Return the [X, Y] coordinate for the center point of the cell that contains the specified text.  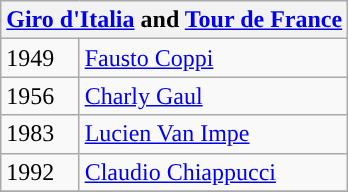
1956 [40, 96]
1992 [40, 172]
Giro d'Italia and Tour de France [174, 20]
Lucien Van Impe [214, 134]
Charly Gaul [214, 96]
Claudio Chiappucci [214, 172]
1983 [40, 134]
Fausto Coppi [214, 58]
1949 [40, 58]
